For the text-containing cell, return its midpoint in (X, Y) coordinate format. 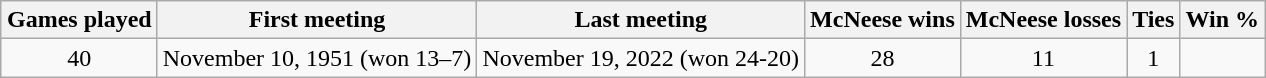
First meeting (317, 20)
Games played (79, 20)
28 (883, 58)
40 (79, 58)
Last meeting (641, 20)
Ties (1154, 20)
11 (1043, 58)
Win % (1222, 20)
November 10, 1951 (won 13–7) (317, 58)
1 (1154, 58)
November 19, 2022 (won 24-20) (641, 58)
McNeese wins (883, 20)
McNeese losses (1043, 20)
